From the cell containing the given text, extract its center point as [x, y] coordinate. 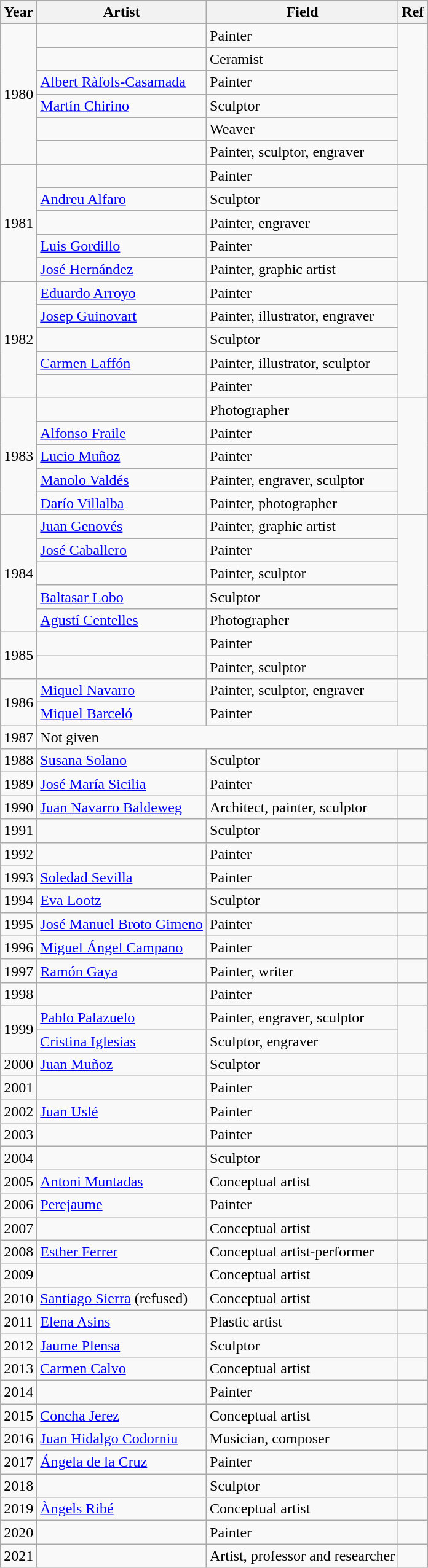
2005 [18, 1182]
1992 [18, 854]
1996 [18, 947]
Josep Guinovart [122, 316]
Carmen Calvo [122, 1368]
2020 [18, 1532]
1986 [18, 702]
Baltasar Lobo [122, 597]
Darío Villalba [122, 503]
2015 [18, 1415]
2007 [18, 1228]
Jaume Plensa [122, 1345]
Perejaume [122, 1205]
Eduardo Arroyo [122, 293]
2002 [18, 1111]
Juan Muñoz [122, 1065]
José Manuel Broto Gimeno [122, 924]
1997 [18, 971]
Andreu Alfaro [122, 199]
Painter, photographer [303, 503]
Architect, painter, sculptor [303, 807]
Painter, illustrator, sculptor [303, 363]
1980 [18, 94]
1987 [18, 737]
2009 [18, 1275]
2010 [18, 1298]
2008 [18, 1252]
Cristina Iglesias [122, 1041]
Year [18, 12]
Artist [122, 12]
José María Sicilia [122, 784]
1983 [18, 457]
1993 [18, 877]
José Caballero [122, 550]
Lucio Muñoz [122, 457]
2018 [18, 1486]
1989 [18, 784]
1990 [18, 807]
Soledad Sevilla [122, 877]
Ceramist [303, 59]
1981 [18, 222]
Alfonso Fraile [122, 433]
Esther Ferrer [122, 1252]
Painter, writer [303, 971]
1998 [18, 994]
Manolo Valdés [122, 480]
Miquel Navarro [122, 691]
2019 [18, 1509]
2016 [18, 1439]
1995 [18, 924]
Painter, illustrator, engraver [303, 316]
2013 [18, 1368]
Sculptor, engraver [303, 1041]
2014 [18, 1392]
1991 [18, 831]
Àngels Ribé [122, 1509]
1994 [18, 901]
Juan Genovés [122, 527]
1984 [18, 573]
Santiago Sierra (refused) [122, 1298]
Susana Solano [122, 761]
2000 [18, 1065]
Not given [232, 737]
1988 [18, 761]
Albert Ràfols-Casamada [122, 82]
Concha Jerez [122, 1415]
Plastic artist [303, 1322]
Juan Uslé [122, 1111]
2011 [18, 1322]
Elena Asins [122, 1322]
2003 [18, 1135]
2017 [18, 1462]
Luis Gordillo [122, 246]
Painter, engraver [303, 222]
Ramón Gaya [122, 971]
Conceptual artist-performer [303, 1252]
1982 [18, 340]
Juan Hidalgo Codorniu [122, 1439]
Martín Chirino [122, 106]
Juan Navarro Baldeweg [122, 807]
Antoni Muntadas [122, 1182]
2012 [18, 1345]
Pablo Palazuelo [122, 1017]
2006 [18, 1205]
Agustí Centelles [122, 620]
2001 [18, 1088]
Ángela de la Cruz [122, 1462]
Miquel Barceló [122, 714]
Ref [413, 12]
1999 [18, 1029]
2021 [18, 1556]
Carmen Laffón [122, 363]
Miguel Ángel Campano [122, 947]
José Hernández [122, 269]
Musician, composer [303, 1439]
Weaver [303, 129]
1985 [18, 655]
Eva Lootz [122, 901]
Artist, professor and researcher [303, 1556]
Field [303, 12]
2004 [18, 1158]
